Extract the [x, y] coordinate from the center of the cell holding the provided text.  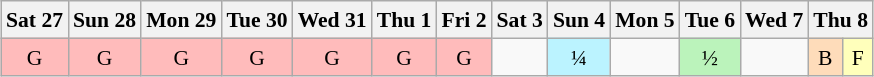
Tue 6 [710, 20]
Sun 4 [579, 20]
B [825, 56]
½ [710, 56]
Wed 7 [774, 20]
Sat 27 [34, 20]
F [858, 56]
Sat 3 [520, 20]
Tue 30 [256, 20]
¼ [579, 56]
Mon 29 [181, 20]
Mon 5 [644, 20]
Fri 2 [464, 20]
Wed 31 [332, 20]
Sun 28 [104, 20]
Thu 1 [404, 20]
Thu 8 [840, 20]
